Identify which cell holds the provided text, then report its (X, Y) central coordinate. 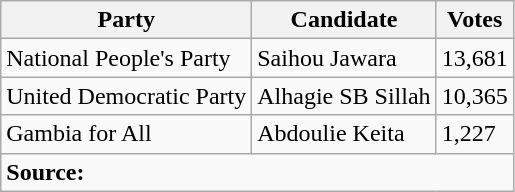
1,227 (474, 134)
Party (126, 20)
Candidate (344, 20)
Source: (257, 172)
Votes (474, 20)
Saihou Jawara (344, 58)
13,681 (474, 58)
Alhagie SB Sillah (344, 96)
Abdoulie Keita (344, 134)
United Democratic Party (126, 96)
National People's Party (126, 58)
Gambia for All (126, 134)
10,365 (474, 96)
